Locate the cell with the specified text and output its (x, y) center coordinate. 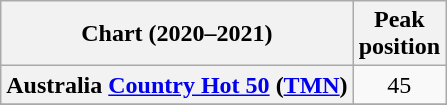
Peakposition (399, 34)
Australia Country Hot 50 (TMN) (177, 85)
Chart (2020–2021) (177, 34)
45 (399, 85)
